Detect which cell encompasses the target text, then output its [X, Y] center coordinate. 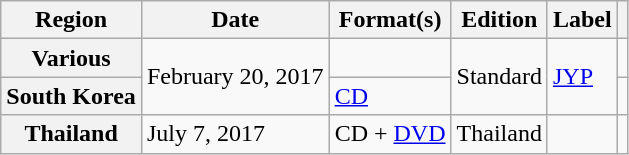
Region [72, 20]
Standard [499, 77]
CD [390, 96]
July 7, 2017 [235, 134]
JYP [582, 77]
South Korea [72, 96]
Edition [499, 20]
Various [72, 58]
Format(s) [390, 20]
February 20, 2017 [235, 77]
Label [582, 20]
CD + DVD [390, 134]
Date [235, 20]
